Provide the [x, y] coordinate of the cell's center where the given text is located.  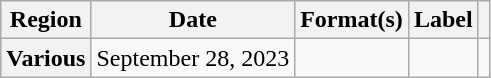
Format(s) [352, 20]
Various [46, 58]
Date [193, 20]
Label [443, 20]
Region [46, 20]
September 28, 2023 [193, 58]
